Output the [x, y] coordinate of the center of the cell containing the given text.  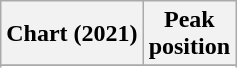
Peakposition [189, 34]
Chart (2021) [72, 34]
